Scan for the cell matching the given text and deliver its [X, Y] coordinate at center. 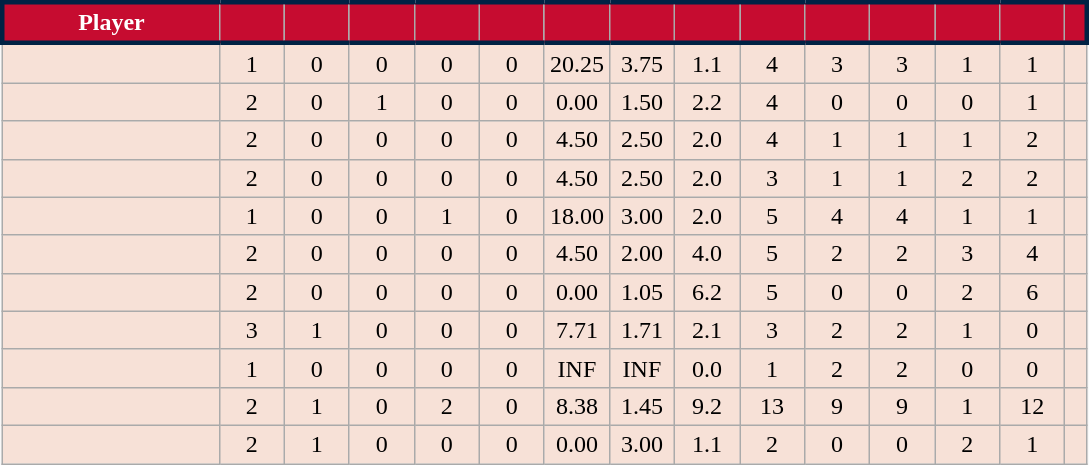
1.71 [642, 330]
4.0 [706, 254]
6.2 [706, 292]
0.0 [706, 368]
6 [1032, 292]
3.75 [642, 63]
1.05 [642, 292]
13 [772, 406]
1.50 [642, 102]
8.38 [576, 406]
7.71 [576, 330]
Player [110, 22]
20.25 [576, 63]
2.2 [706, 102]
2.1 [706, 330]
18.00 [576, 216]
1.45 [642, 406]
2.00 [642, 254]
9.2 [706, 406]
12 [1032, 406]
